Find where the given text appears and provide that cell's center as (x, y) coordinate. 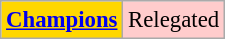
Relegated (174, 20)
Champions (62, 20)
